From the cell containing the given text, extract its center point as (X, Y) coordinate. 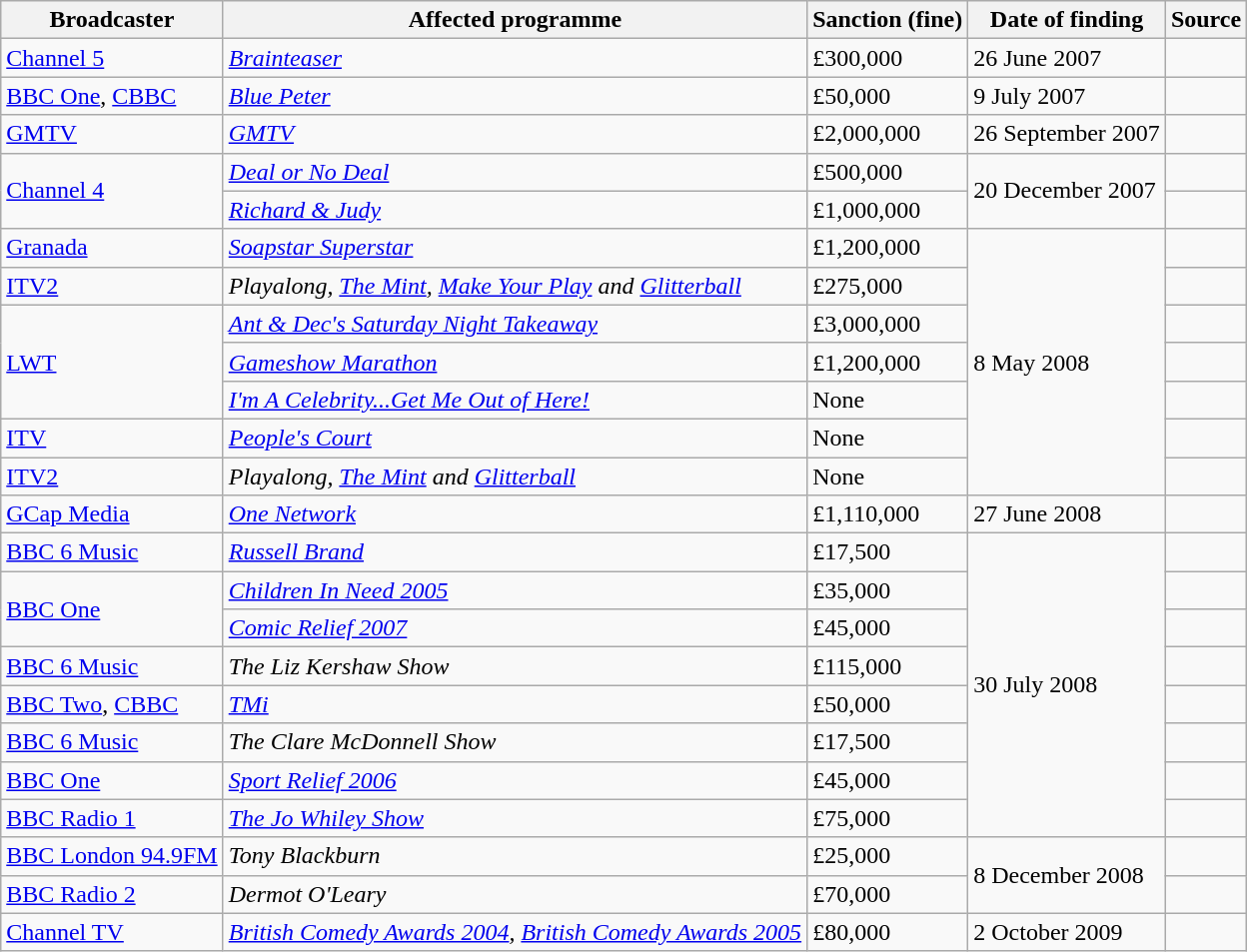
£2,000,000 (887, 134)
26 September 2007 (1067, 134)
Affected programme (515, 20)
27 June 2008 (1067, 514)
Playalong, The Mint and Glitterball (515, 476)
8 May 2008 (1067, 362)
£70,000 (887, 894)
BBC Radio 2 (112, 894)
Sanction (fine) (887, 20)
£3,000,000 (887, 324)
Comic Relief 2007 (515, 628)
Blue Peter (515, 96)
People's Court (515, 438)
The Clare McDonnell Show (515, 742)
Granada (112, 248)
British Comedy Awards 2004, British Comedy Awards 2005 (515, 932)
£1,000,000 (887, 210)
Dermot O'Leary (515, 894)
£300,000 (887, 58)
Channel TV (112, 932)
TMi (515, 704)
Sport Relief 2006 (515, 780)
£500,000 (887, 172)
One Network (515, 514)
£35,000 (887, 590)
Gameshow Marathon (515, 362)
Playalong, The Mint, Make Your Play and Glitterball (515, 286)
Brainteaser (515, 58)
Russell Brand (515, 552)
£75,000 (887, 818)
ITV (112, 438)
The Liz Kershaw Show (515, 666)
Children In Need 2005 (515, 590)
BBC Two, CBBC (112, 704)
26 June 2007 (1067, 58)
The Jo Whiley Show (515, 818)
£25,000 (887, 856)
£80,000 (887, 932)
BBC One, CBBC (112, 96)
20 December 2007 (1067, 191)
BBC London 94.9FM (112, 856)
I'm A Celebrity...Get Me Out of Here! (515, 400)
Date of finding (1067, 20)
9 July 2007 (1067, 96)
Broadcaster (112, 20)
£115,000 (887, 666)
Richard & Judy (515, 210)
Source (1205, 20)
2 October 2009 (1067, 932)
£275,000 (887, 286)
8 December 2008 (1067, 875)
LWT (112, 362)
Deal or No Deal (515, 172)
Ant & Dec's Saturday Night Takeaway (515, 324)
Tony Blackburn (515, 856)
Channel 5 (112, 58)
£1,110,000 (887, 514)
Channel 4 (112, 191)
30 July 2008 (1067, 685)
BBC Radio 1 (112, 818)
Soapstar Superstar (515, 248)
GCap Media (112, 514)
